Find where the given text appears and provide that cell's center as (x, y) coordinate. 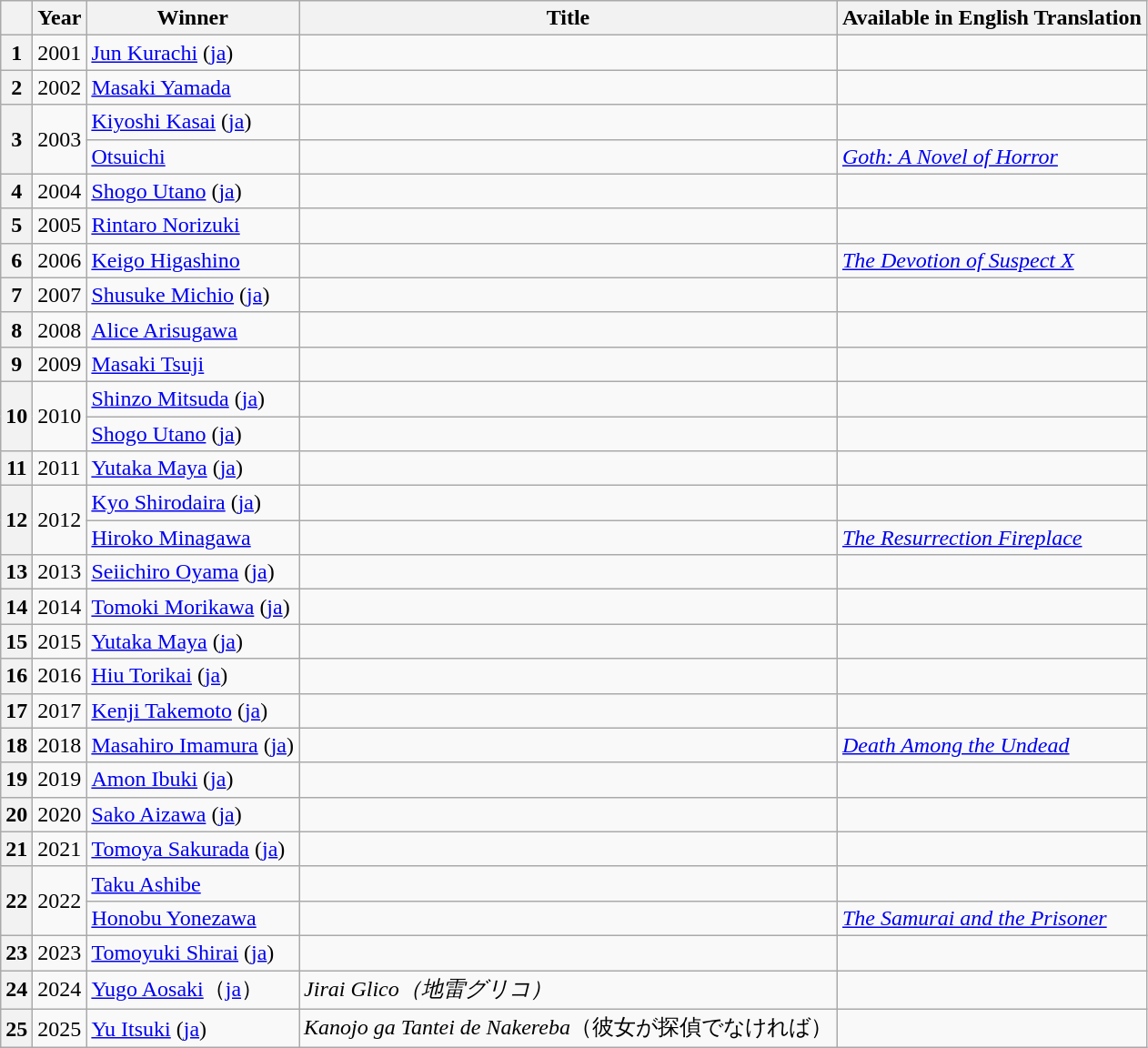
19 (16, 780)
7 (16, 295)
11 (16, 469)
10 (16, 416)
2001 (60, 53)
6 (16, 260)
2 (16, 87)
Kiyoshi Kasai (ja) (193, 122)
2017 (60, 710)
Year (60, 18)
15 (16, 641)
Masahiro Imamura (ja) (193, 745)
Tomoki Morikawa (ja) (193, 607)
2005 (60, 226)
The Devotion of Suspect X (992, 260)
Hiu Torikai (ja) (193, 676)
2004 (60, 191)
Amon Ibuki (ja) (193, 780)
2016 (60, 676)
Hiroko Minagawa (193, 538)
The Samurai and the Prisoner (992, 918)
2003 (60, 139)
Goth: A Novel of Horror (992, 156)
2024 (60, 990)
Jirai Glico（地雷グリコ） (569, 990)
Shinzo Mitsuda (ja) (193, 398)
Alice Arisugawa (193, 329)
Tomoya Sakurada (ja) (193, 849)
22 (16, 901)
2014 (60, 607)
Rintaro Norizuki (193, 226)
2002 (60, 87)
Jun Kurachi (ja) (193, 53)
16 (16, 676)
4 (16, 191)
21 (16, 849)
2023 (60, 952)
Yu Itsuki (ja) (193, 1028)
2008 (60, 329)
25 (16, 1028)
2011 (60, 469)
1 (16, 53)
14 (16, 607)
Yugo Aosaki（ja） (193, 990)
Honobu Yonezawa (193, 918)
13 (16, 572)
2025 (60, 1028)
2010 (60, 416)
Winner (193, 18)
23 (16, 952)
Kyo Shirodaira (ja) (193, 503)
2020 (60, 814)
2019 (60, 780)
2021 (60, 849)
12 (16, 520)
20 (16, 814)
Masaki Tsuji (193, 364)
8 (16, 329)
Title (569, 18)
The Resurrection Fireplace (992, 538)
Seiichiro Oyama (ja) (193, 572)
Available in English Translation (992, 18)
2022 (60, 901)
18 (16, 745)
Tomoyuki Shirai (ja) (193, 952)
Keigo Higashino (193, 260)
Taku Ashibe (193, 883)
3 (16, 139)
Kanojo ga Tantei de Nakereba（彼女が探偵でなければ） (569, 1028)
Death Among the Undead (992, 745)
2007 (60, 295)
Masaki Yamada (193, 87)
2012 (60, 520)
Otsuichi (193, 156)
2015 (60, 641)
24 (16, 990)
9 (16, 364)
17 (16, 710)
2013 (60, 572)
2018 (60, 745)
Sako Aizawa (ja) (193, 814)
Shusuke Michio (ja) (193, 295)
5 (16, 226)
Kenji Takemoto (ja) (193, 710)
2006 (60, 260)
2009 (60, 364)
